Output the (X, Y) coordinate of the center of the cell containing the given text.  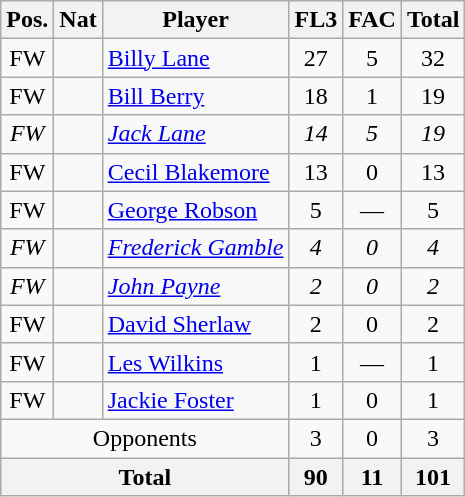
32 (433, 58)
FAC (372, 20)
101 (433, 477)
Player (196, 20)
Billy Lane (196, 58)
90 (316, 477)
11 (372, 477)
27 (316, 58)
Opponents (145, 438)
John Payne (196, 286)
18 (316, 96)
14 (316, 134)
Nat (78, 20)
Pos. (28, 20)
George Robson (196, 210)
Cecil Blakemore (196, 172)
Bill Berry (196, 96)
David Sherlaw (196, 324)
Jack Lane (196, 134)
Jackie Foster (196, 400)
Frederick Gamble (196, 248)
FL3 (316, 20)
Les Wilkins (196, 362)
